From the cell containing the given text, extract its center point as (x, y) coordinate. 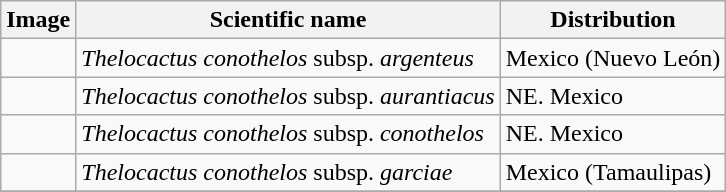
Thelocactus conothelos subsp. argenteus (288, 58)
Thelocactus conothelos subsp. conothelos (288, 134)
Mexico (Nuevo León) (613, 58)
Scientific name (288, 20)
Thelocactus conothelos subsp. aurantiacus (288, 96)
Thelocactus conothelos subsp. garciae (288, 172)
Distribution (613, 20)
Image (38, 20)
Mexico (Tamaulipas) (613, 172)
